Search for the cell housing the specified text and yield its (X, Y) center coordinate. 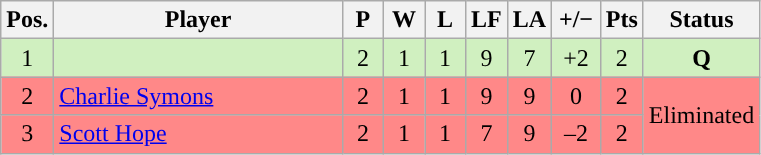
Scott Hope (198, 134)
Pts (622, 20)
L (444, 20)
–2 (576, 134)
+2 (576, 58)
Eliminated (701, 115)
LA (529, 20)
P (362, 20)
Pos. (28, 20)
Charlie Symons (198, 96)
Status (701, 20)
0 (576, 96)
+/− (576, 20)
Player (198, 20)
LF (487, 20)
W (404, 20)
Q (701, 58)
3 (28, 134)
